Capture the cell that displays the provided text and extract its (X, Y) central coordinate. 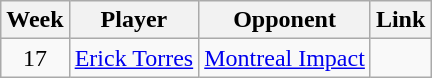
17 (35, 58)
Link (400, 20)
Montreal Impact (285, 58)
Opponent (285, 20)
Week (35, 20)
Player (134, 20)
Erick Torres (134, 58)
